Extract the (x, y) coordinate from the center of the cell holding the provided text.  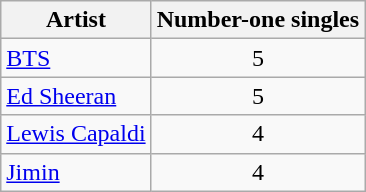
Number-one singles (258, 20)
Artist (76, 20)
Lewis Capaldi (76, 134)
BTS (76, 58)
Jimin (76, 172)
Ed Sheeran (76, 96)
